Return [X, Y] of the center of cell containing provided text 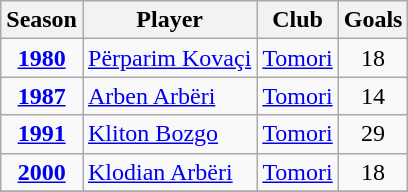
Klodian Arbëri [169, 172]
Player [169, 20]
Season [42, 20]
Club [298, 20]
Përparim Kovaçi [169, 58]
14 [373, 96]
Arben Arbëri [169, 96]
1987 [42, 96]
Goals [373, 20]
Kliton Bozgo [169, 134]
1991 [42, 134]
29 [373, 134]
2000 [42, 172]
1980 [42, 58]
